Return the [x, y] coordinate for the center point of the cell that contains the specified text.  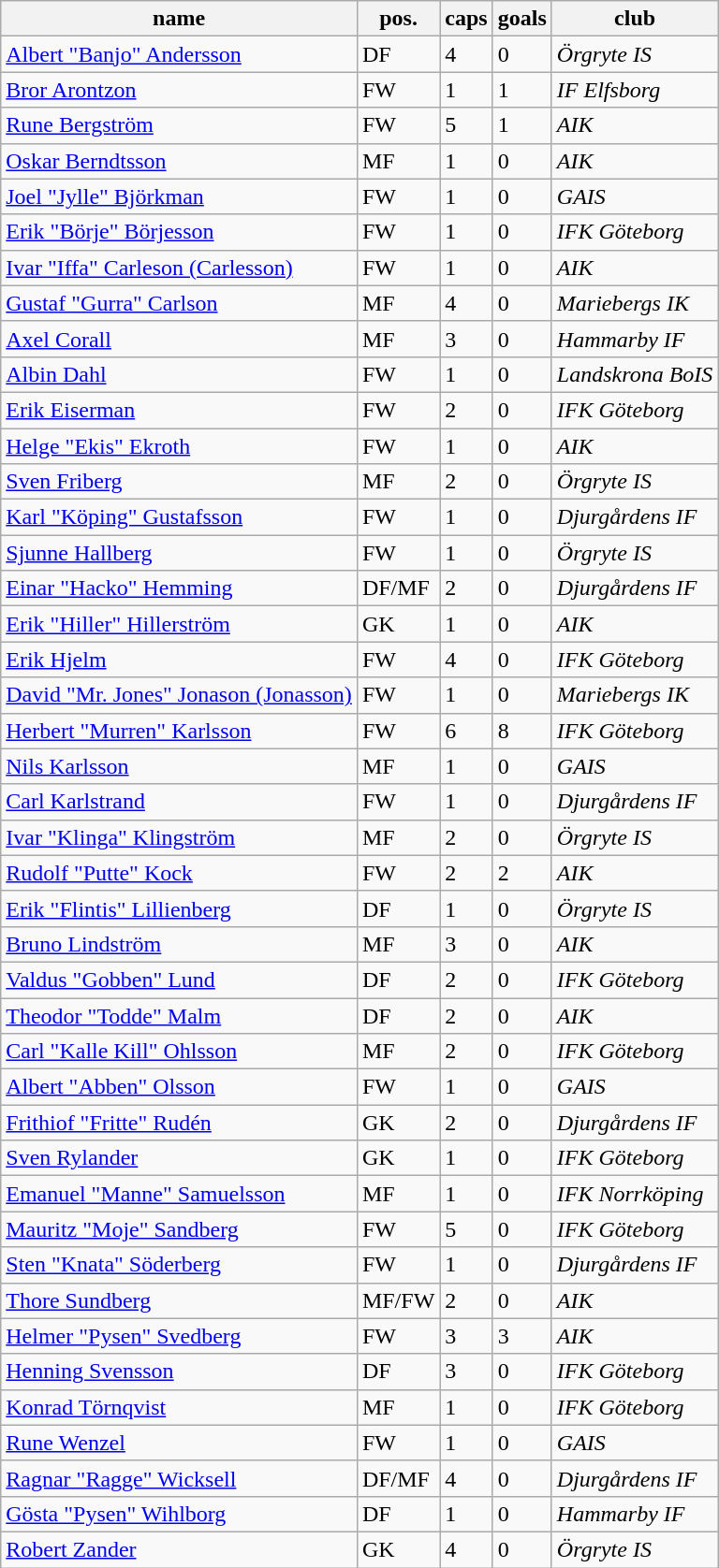
8 [522, 731]
Erik "Börje" Börjesson [180, 232]
Nils Karlsson [180, 766]
MF/FW [398, 1300]
Henning Svensson [180, 1372]
IF Elfsborg [635, 90]
Ivar "Klinga" Klingström [180, 837]
Landskrona BoIS [635, 374]
Albert "Abben" Olsson [180, 1087]
Sven Rylander [180, 1158]
Erik Hjelm [180, 660]
Helge "Ekis" Ekroth [180, 446]
Axel Corall [180, 339]
Albin Dahl [180, 374]
Joel "Jylle" Björkman [180, 196]
6 [466, 731]
Helmer "Pysen" Svedberg [180, 1336]
Ragnar "Ragge" Wicksell [180, 1478]
Rune Wenzel [180, 1443]
Sjunne Hallberg [180, 553]
club [635, 19]
caps [466, 19]
Sven Friberg [180, 482]
Thore Sundberg [180, 1300]
Emanuel "Manne" Samuelsson [180, 1194]
goals [522, 19]
Theodor "Todde" Malm [180, 1015]
Bror Arontzon [180, 90]
Herbert "Murren" Karlsson [180, 731]
Ivar "Iffa" Carleson (Carlesson) [180, 268]
Konrad Törnqvist [180, 1407]
Erik Eiserman [180, 410]
Rudolf "Putte" Kock [180, 873]
Erik "Flintis" Lillienberg [180, 908]
Valdus "Gobben" Lund [180, 980]
Albert "Banjo" Andersson [180, 54]
Erik "Hiller" Hillerström [180, 624]
David "Mr. Jones" Jonason (Jonasson) [180, 695]
pos. [398, 19]
Carl Karlstrand [180, 802]
Carl "Kalle Kill" Ohlsson [180, 1052]
Karl "Köping" Gustafsson [180, 517]
Robert Zander [180, 1549]
Oskar Berndtsson [180, 161]
Mauritz "Moje" Sandberg [180, 1229]
Einar "Hacko" Hemming [180, 588]
Bruno Lindström [180, 944]
Gustaf "Gurra" Carlson [180, 303]
Sten "Knata" Söderberg [180, 1265]
IFK Norrköping [635, 1194]
Frithiof "Fritte" Rudén [180, 1123]
Gösta "Pysen" Wihlborg [180, 1514]
name [180, 19]
Rune Bergström [180, 125]
